Scan for the cell matching the given text and deliver its (X, Y) coordinate at center. 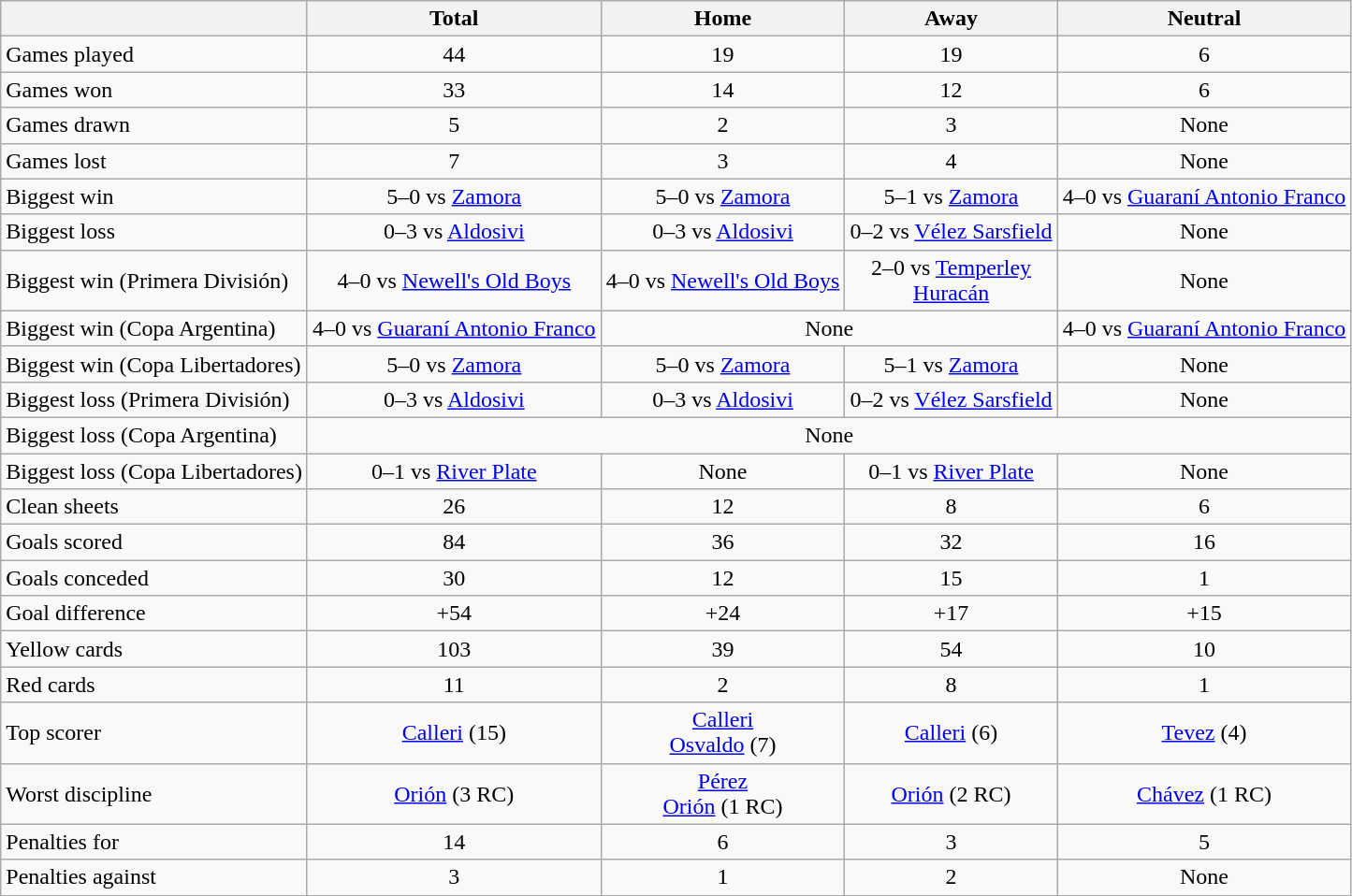
Calleri (15) (454, 733)
2–0 vs TemperleyHuracán (951, 281)
Goals scored (154, 542)
Biggest win (Copa Libertadores) (154, 364)
Biggest loss (Copa Libertadores) (154, 470)
+54 (454, 614)
Games lost (154, 161)
Tevez (4) (1204, 733)
39 (722, 649)
Biggest win (154, 196)
Penalties against (154, 877)
103 (454, 649)
32 (951, 542)
84 (454, 542)
PérezOrión (1 RC) (722, 793)
+24 (722, 614)
CalleriOsvaldo (7) (722, 733)
Calleri (6) (951, 733)
Top scorer (154, 733)
33 (454, 90)
Biggest loss (154, 232)
Worst discipline (154, 793)
Biggest win (Copa Argentina) (154, 328)
Clean sheets (154, 507)
Games drawn (154, 125)
Penalties for (154, 842)
36 (722, 542)
44 (454, 54)
4 (951, 161)
Goals conceded (154, 578)
Chávez (1 RC) (1204, 793)
16 (1204, 542)
30 (454, 578)
15 (951, 578)
+15 (1204, 614)
10 (1204, 649)
Yellow cards (154, 649)
Biggest loss (Copa Argentina) (154, 435)
Orión (2 RC) (951, 793)
Total (454, 19)
Away (951, 19)
Orión (3 RC) (454, 793)
Games played (154, 54)
Biggest loss (Primera División) (154, 399)
54 (951, 649)
Home (722, 19)
Biggest win (Primera División) (154, 281)
Games won (154, 90)
11 (454, 685)
Goal difference (154, 614)
+17 (951, 614)
7 (454, 161)
Red cards (154, 685)
Neutral (1204, 19)
26 (454, 507)
